Extract the [X, Y] coordinate from the center of the cell holding the provided text.  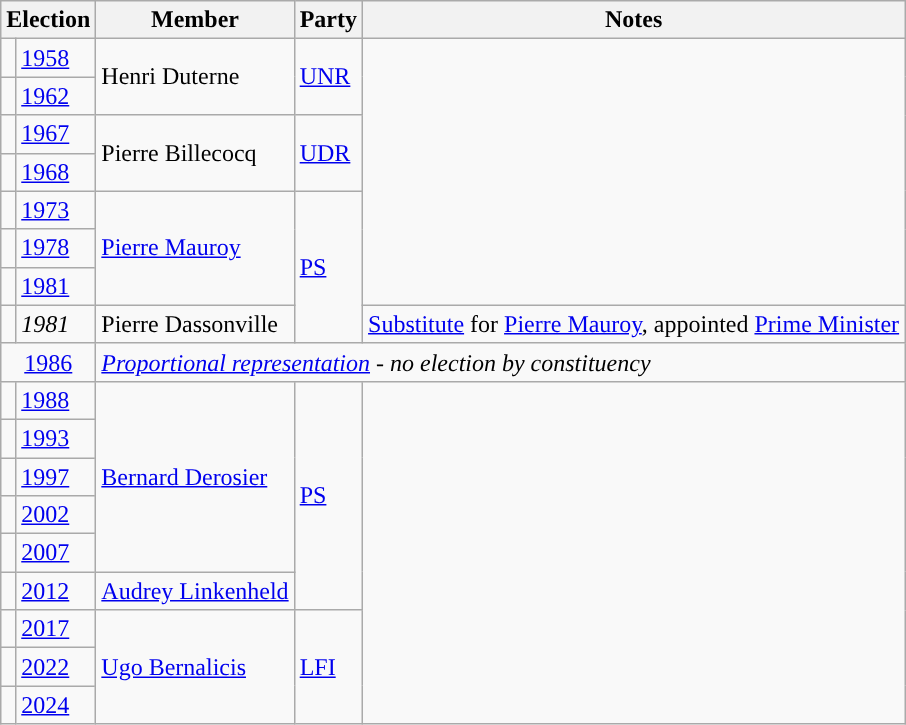
2022 [56, 667]
Bernard Derosier [195, 476]
1997 [56, 477]
Notes [634, 20]
Pierre Mauroy [195, 248]
1967 [56, 134]
Election [48, 20]
1962 [56, 96]
Substitute for Pierre Mauroy, appointed Prime Minister [634, 324]
Proportional representation - no election by constituency [500, 362]
1986 [48, 362]
UNR [328, 77]
Pierre Dassonville [195, 324]
1993 [56, 438]
Audrey Linkenheld [195, 591]
1988 [56, 400]
LFI [328, 667]
Ugo Bernalicis [195, 667]
2024 [56, 705]
Pierre Billecocq [195, 153]
1968 [56, 172]
1958 [56, 58]
2007 [56, 553]
Party [328, 20]
UDR [328, 153]
Henri Duterne [195, 77]
1978 [56, 248]
2002 [56, 515]
2012 [56, 591]
2017 [56, 629]
1973 [56, 210]
Member [195, 20]
